Extract the (X, Y) coordinate from the center of the cell holding the provided text.  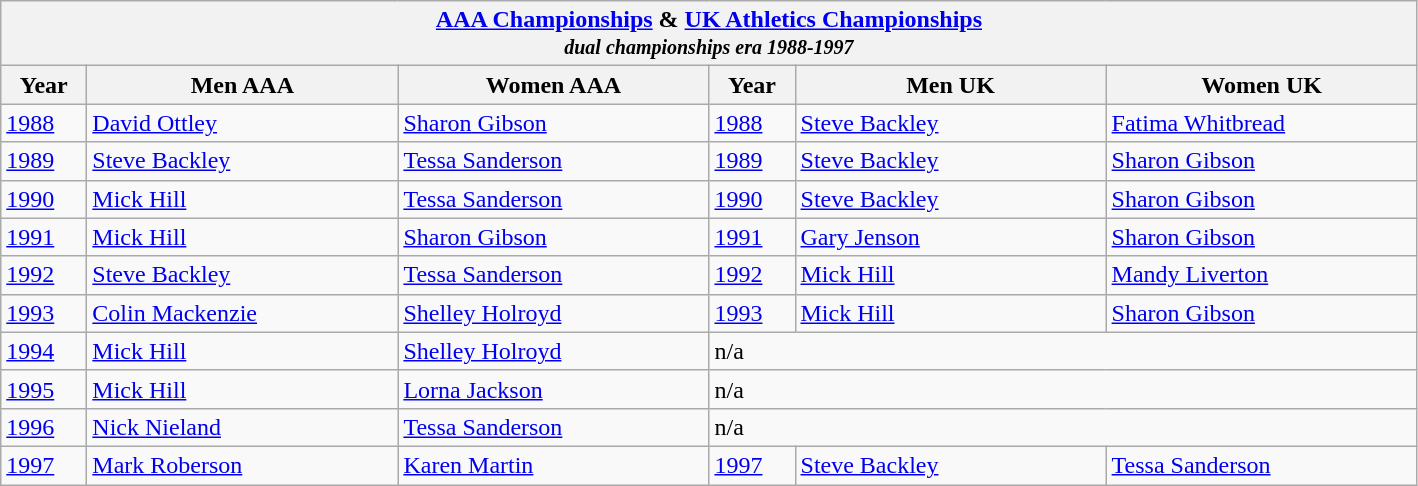
AAA Championships & UK Athletics Championshipsdual championships era 1988-1997 (709, 34)
David Ottley (242, 123)
Colin Mackenzie (242, 313)
1996 (44, 427)
Men AAA (242, 85)
Women UK (1262, 85)
Mandy Liverton (1262, 275)
Women AAA (554, 85)
Gary Jenson (950, 237)
Nick Nieland (242, 427)
Lorna Jackson (554, 389)
1994 (44, 351)
Men UK (950, 85)
Mark Roberson (242, 465)
Karen Martin (554, 465)
1995 (44, 389)
Fatima Whitbread (1262, 123)
